Return the [x, y] coordinate for the center point of the cell that contains the specified text.  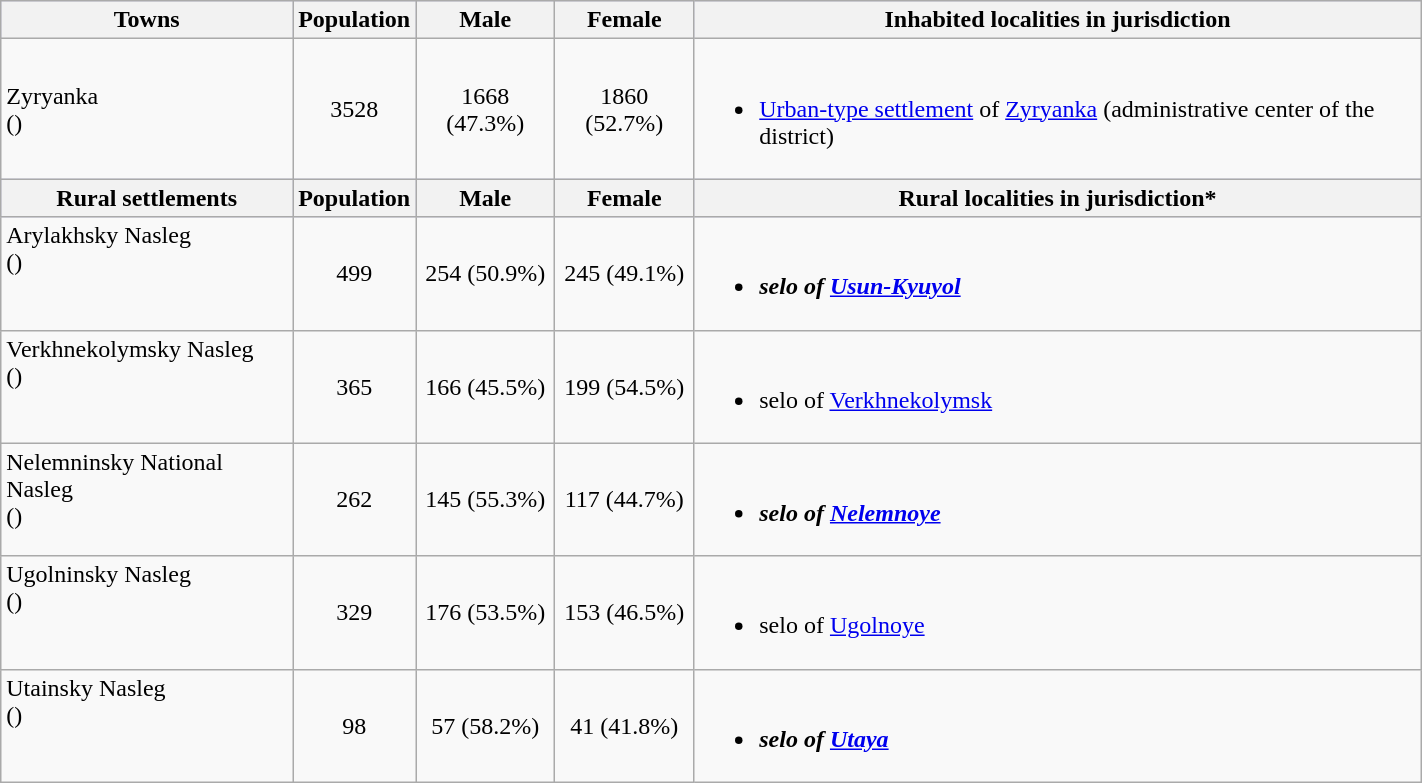
57 (58.2%) [486, 726]
1860 (52.7%) [624, 109]
selo of Utaya [1058, 726]
Nelemninsky National Nasleg() [147, 500]
166 (45.5%) [486, 386]
Utainsky Nasleg() [147, 726]
329 [354, 612]
499 [354, 274]
117 (44.7%) [624, 500]
Urban-type settlement of Zyryanka (administrative center of the district) [1058, 109]
Arylakhsky Nasleg() [147, 274]
245 (49.1%) [624, 274]
145 (55.3%) [486, 500]
199 (54.5%) [624, 386]
Verkhnekolymsky Nasleg() [147, 386]
selo of Verkhnekolymsk [1058, 386]
41 (41.8%) [624, 726]
1668 (47.3%) [486, 109]
Zyryanka() [147, 109]
262 [354, 500]
254 (50.9%) [486, 274]
selo of Nelemnoye [1058, 500]
Towns [147, 20]
Ugolninsky Nasleg() [147, 612]
selo of Ugolnoye [1058, 612]
Inhabited localities in jurisdiction [1058, 20]
365 [354, 386]
Rural settlements [147, 198]
Rural localities in jurisdiction* [1058, 198]
selo of Usun-Kyuyol [1058, 274]
98 [354, 726]
3528 [354, 109]
176 (53.5%) [486, 612]
153 (46.5%) [624, 612]
